Detect which cell encompasses the target text, then output its [X, Y] center coordinate. 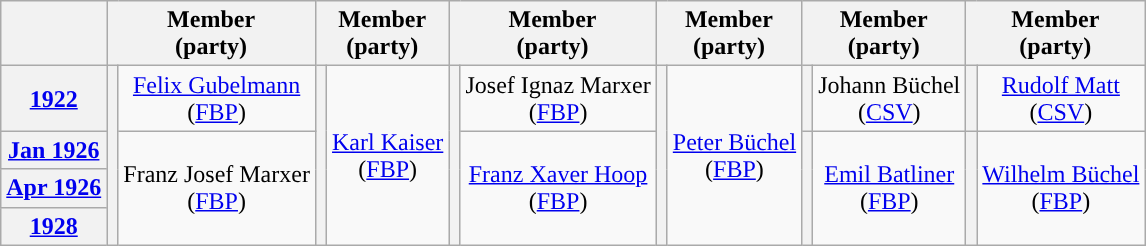
1922 [54, 98]
Franz Josef Marxer(FBP) [217, 188]
Josef Ignaz Marxer(FBP) [558, 98]
Emil Batliner(FBP) [890, 188]
Wilhelm Büchel(FBP) [1061, 188]
Jan 1926 [54, 150]
Rudolf Matt(CSV) [1061, 98]
Apr 1926 [54, 188]
Karl Kaiser(FBP) [388, 156]
1928 [54, 226]
Peter Büchel(FBP) [734, 156]
Johann Büchel(CSV) [890, 98]
Felix Gubelmann(FBP) [217, 98]
Franz Xaver Hoop(FBP) [558, 188]
